Search for the cell housing the specified text and yield its [x, y] center coordinate. 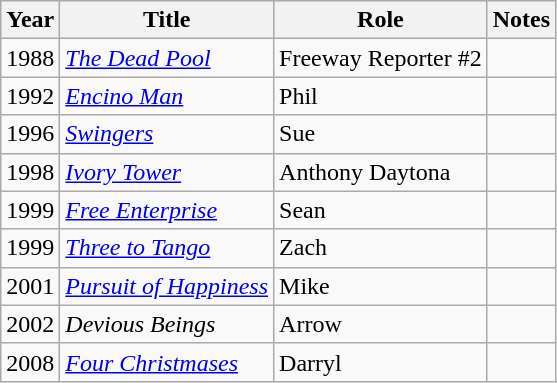
Three to Tango [167, 248]
Freeway Reporter #2 [381, 58]
Swingers [167, 134]
Title [167, 20]
Sue [381, 134]
Year [30, 20]
1988 [30, 58]
Pursuit of Happiness [167, 286]
Arrow [381, 324]
Sean [381, 210]
Four Christmases [167, 362]
Notes [521, 20]
1998 [30, 172]
Role [381, 20]
2002 [30, 324]
Mike [381, 286]
1992 [30, 96]
Ivory Tower [167, 172]
Phil [381, 96]
Zach [381, 248]
2001 [30, 286]
Devious Beings [167, 324]
Darryl [381, 362]
Free Enterprise [167, 210]
Anthony Daytona [381, 172]
1996 [30, 134]
Encino Man [167, 96]
2008 [30, 362]
The Dead Pool [167, 58]
